For the text-containing cell, return its midpoint in (X, Y) coordinate format. 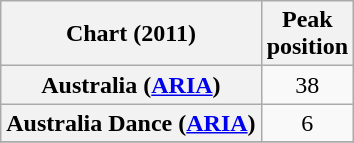
Peakposition (307, 34)
Australia (ARIA) (131, 85)
Australia Dance (ARIA) (131, 123)
6 (307, 123)
38 (307, 85)
Chart (2011) (131, 34)
